Determine the [x, y] coordinate at the center of the cell enclosing the given text.  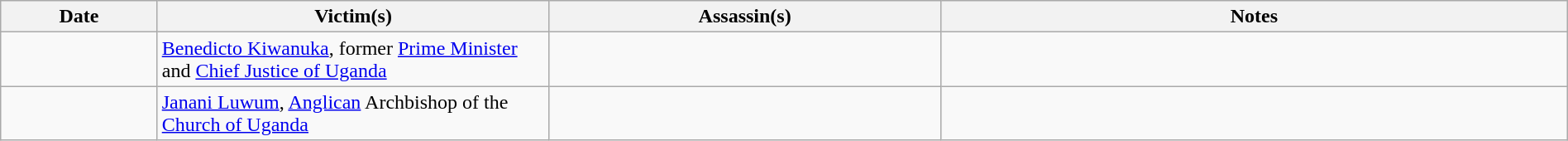
Notes [1254, 17]
Benedicto Kiwanuka, former Prime Minister and Chief Justice of Uganda [353, 60]
Victim(s) [353, 17]
Date [79, 17]
Janani Luwum, Anglican Archbishop of the Church of Uganda [353, 113]
Assassin(s) [745, 17]
